Provide the (X, Y) coordinate of the cell's center where the given text is located.  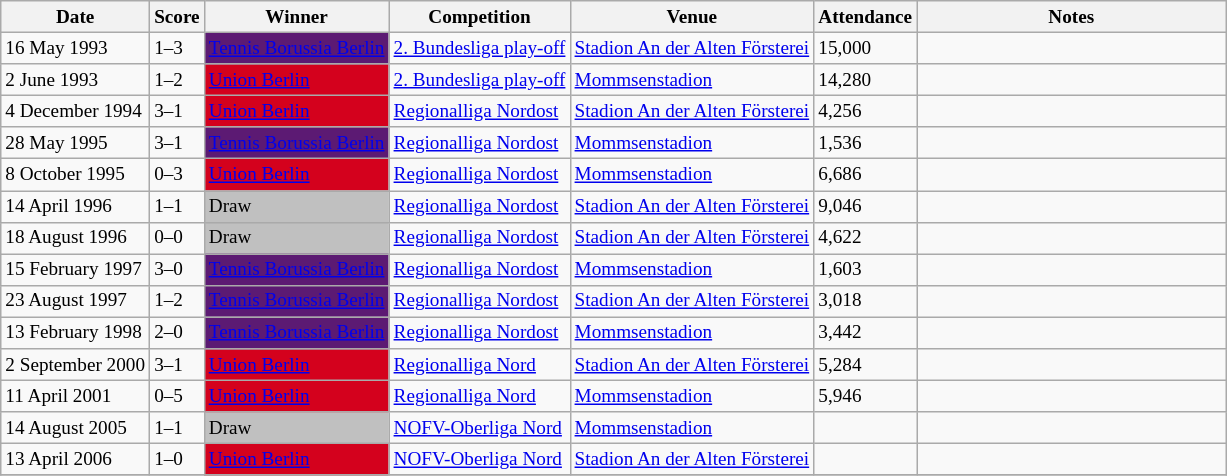
23 August 1997 (76, 301)
Date (76, 17)
Notes (1072, 17)
11 April 2001 (76, 396)
9,046 (866, 206)
4,256 (866, 111)
5,946 (866, 396)
1–0 (178, 460)
16 May 1993 (76, 48)
14,280 (866, 80)
15,000 (866, 48)
0–3 (178, 175)
1,603 (866, 270)
Attendance (866, 17)
0–5 (178, 396)
13 February 1998 (76, 333)
Venue (692, 17)
3,018 (866, 301)
13 April 2006 (76, 460)
2 September 2000 (76, 365)
2 June 1993 (76, 80)
4,622 (866, 238)
8 October 1995 (76, 175)
1–3 (178, 48)
Competition (480, 17)
6,686 (866, 175)
14 April 1996 (76, 206)
5,284 (866, 365)
4 December 1994 (76, 111)
2–0 (178, 333)
14 August 2005 (76, 428)
Score (178, 17)
3–0 (178, 270)
18 August 1996 (76, 238)
3,442 (866, 333)
15 February 1997 (76, 270)
1,536 (866, 143)
0–0 (178, 238)
28 May 1995 (76, 143)
Winner (296, 17)
